Detect which cell encompasses the target text, then output its (X, Y) center coordinate. 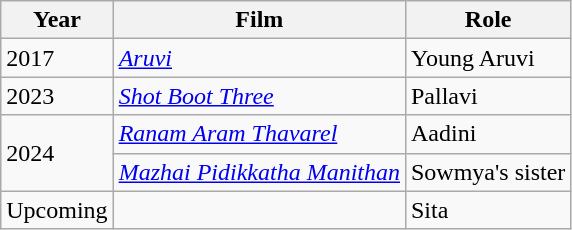
Role (488, 20)
Aruvi (259, 58)
Mazhai Pidikkatha Manithan (259, 172)
Film (259, 20)
2017 (57, 58)
2024 (57, 153)
Ranam Aram Thavarel (259, 134)
Sita (488, 210)
Shot Boot Three (259, 96)
2023 (57, 96)
Aadini (488, 134)
Year (57, 20)
Young Aruvi (488, 58)
Sowmya's sister (488, 172)
Upcoming (57, 210)
Pallavi (488, 96)
